Identify which cell holds the provided text, then report its (x, y) central coordinate. 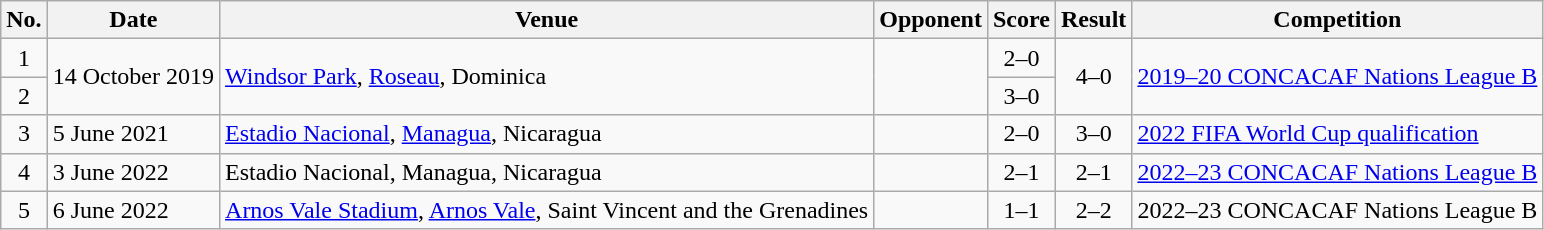
Windsor Park, Roseau, Dominica (547, 77)
4–0 (1093, 77)
5 (24, 210)
Arnos Vale Stadium, Arnos Vale, Saint Vincent and the Grenadines (547, 210)
3 (24, 134)
1 (24, 58)
2 (24, 96)
14 October 2019 (133, 77)
3 June 2022 (133, 172)
4 (24, 172)
Result (1093, 20)
1–1 (1021, 210)
5 June 2021 (133, 134)
Opponent (931, 20)
2019–20 CONCACAF Nations League B (1338, 77)
No. (24, 20)
6 June 2022 (133, 210)
Competition (1338, 20)
Score (1021, 20)
Date (133, 20)
2022 FIFA World Cup qualification (1338, 134)
Venue (547, 20)
2–2 (1093, 210)
